Find where the given text appears and provide that cell's center as [x, y] coordinate. 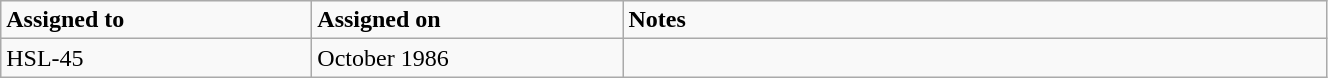
HSL-45 [156, 58]
Notes [975, 20]
October 1986 [468, 58]
Assigned to [156, 20]
Assigned on [468, 20]
